Detect which cell encompasses the target text, then output its (x, y) center coordinate. 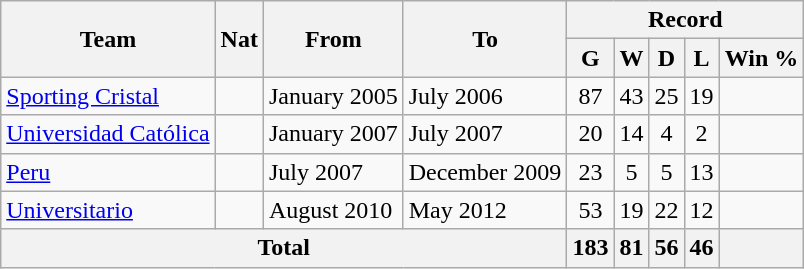
23 (590, 172)
14 (632, 134)
20 (590, 134)
January 2007 (333, 134)
4 (666, 134)
December 2009 (485, 172)
D (666, 58)
25 (666, 96)
Sporting Cristal (108, 96)
Record (686, 20)
12 (702, 210)
January 2005 (333, 96)
Win % (762, 58)
July 2006 (485, 96)
G (590, 58)
Nat (239, 39)
43 (632, 96)
August 2010 (333, 210)
53 (590, 210)
From (333, 39)
Universidad Católica (108, 134)
W (632, 58)
To (485, 39)
Team (108, 39)
Universitario (108, 210)
May 2012 (485, 210)
46 (702, 248)
22 (666, 210)
13 (702, 172)
56 (666, 248)
2 (702, 134)
L (702, 58)
Total (284, 248)
87 (590, 96)
Peru (108, 172)
81 (632, 248)
183 (590, 248)
